Return [x, y] of the center of cell containing provided text 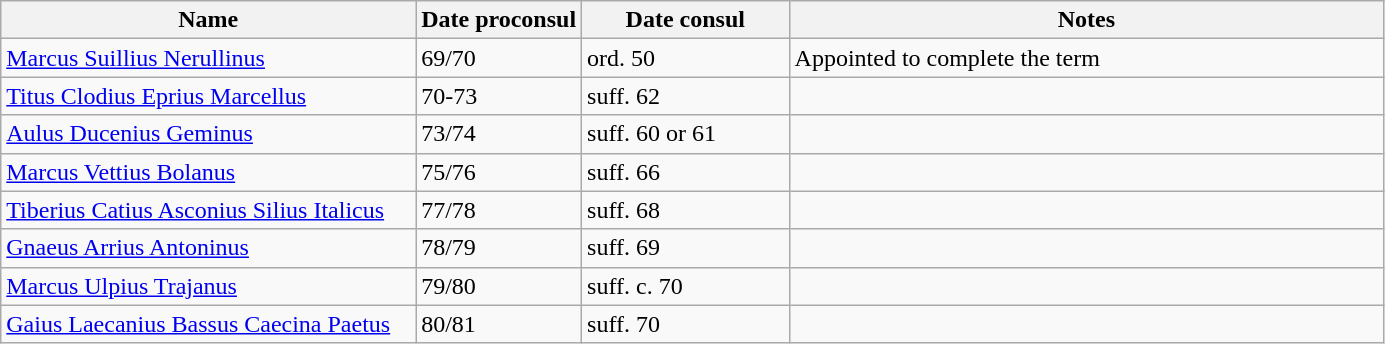
77/78 [499, 210]
73/74 [499, 134]
80/81 [499, 324]
suff. 70 [686, 324]
75/76 [499, 172]
suff. 60 or 61 [686, 134]
Date proconsul [499, 20]
suff. 69 [686, 248]
Marcus Ulpius Trajanus [208, 286]
Gaius Laecanius Bassus Caecina Paetus [208, 324]
70-73 [499, 96]
79/80 [499, 286]
69/70 [499, 58]
suff. c. 70 [686, 286]
Aulus Ducenius Geminus [208, 134]
Notes [1086, 20]
suff. 62 [686, 96]
ord. 50 [686, 58]
Marcus Suillius Nerullinus [208, 58]
suff. 68 [686, 210]
Gnaeus Arrius Antoninus [208, 248]
Titus Clodius Eprius Marcellus [208, 96]
Date consul [686, 20]
Marcus Vettius Bolanus [208, 172]
Name [208, 20]
suff. 66 [686, 172]
78/79 [499, 248]
Tiberius Catius Asconius Silius Italicus [208, 210]
Appointed to complete the term [1086, 58]
